Locate the cell with the specified text and output its [X, Y] center coordinate. 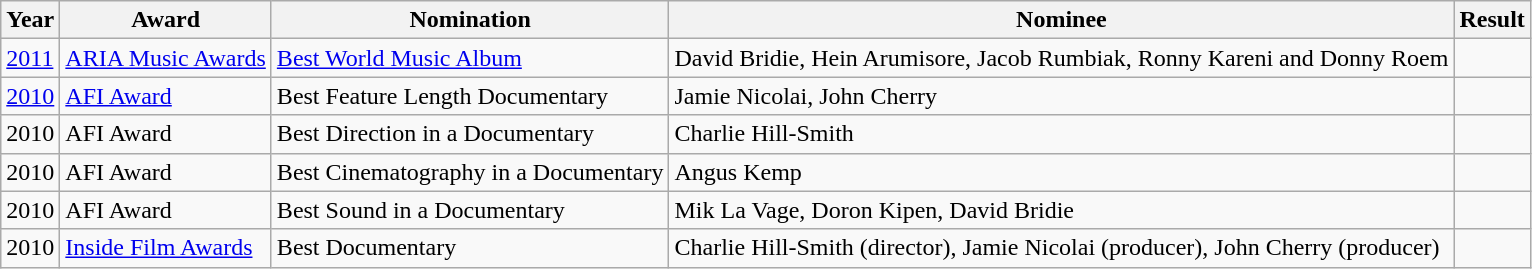
Charlie Hill-Smith [1062, 134]
Year [30, 20]
Charlie Hill-Smith (director), Jamie Nicolai (producer), John Cherry (producer) [1062, 248]
Best World Music Album [470, 58]
Result [1492, 20]
Best Sound in a Documentary [470, 210]
Best Documentary [470, 248]
Best Direction in a Documentary [470, 134]
Jamie Nicolai, John Cherry [1062, 96]
Best Cinematography in a Documentary [470, 172]
Nomination [470, 20]
Award [166, 20]
ARIA Music Awards [166, 58]
Mik La Vage, Doron Kipen, David Bridie [1062, 210]
Inside Film Awards [166, 248]
Nominee [1062, 20]
2011 [30, 58]
Angus Kemp [1062, 172]
David Bridie, Hein Arumisore, Jacob Rumbiak, Ronny Kareni and Donny Roem [1062, 58]
Best Feature Length Documentary [470, 96]
